Pinpoint the cell where the given text exists, returning its (X, Y) midpoint coordinate. 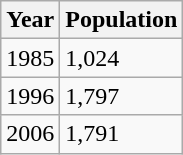
1996 (30, 96)
2006 (30, 134)
1985 (30, 58)
1,024 (122, 58)
1,797 (122, 96)
1,791 (122, 134)
Population (122, 20)
Year (30, 20)
